Locate the cell with the specified text and output its [x, y] center coordinate. 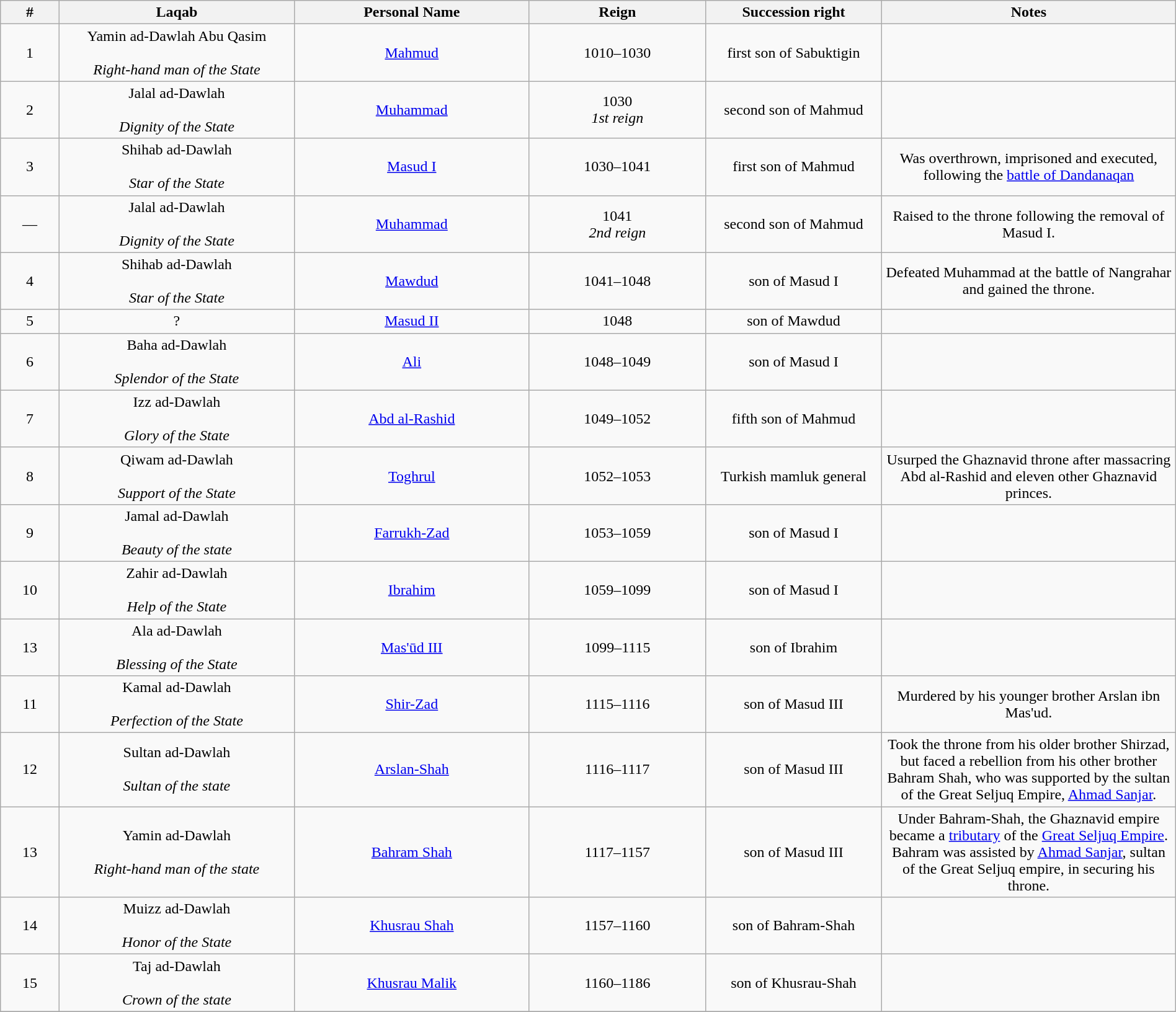
1049–1052 [617, 419]
son of Khusrau-Shah [793, 983]
1157–1160 [617, 926]
Raised to the throne following the removal of Masud I. [1029, 224]
5 [30, 321]
1048 [617, 321]
10301st reign [617, 110]
Sultan ad-DawlahSultan of the state [176, 770]
12 [30, 770]
1059–1099 [617, 590]
1052–1053 [617, 476]
Yamin ad-Dawlah Abu QasimRight-hand man of the State [176, 53]
son of Mawdud [793, 321]
1 [30, 53]
Murdered by his younger brother Arslan ibn Mas'ud. [1029, 704]
1116–1117 [617, 770]
15 [30, 983]
Notes [1029, 12]
Mahmud [412, 53]
Defeated Muhammad at the battle of Nangrahar and gained the throne. [1029, 281]
Usurped the Ghaznavid throne after massacring Abd al-Rashid and eleven other Ghaznavid princes. [1029, 476]
— [30, 224]
fifth son of Mahmud [793, 419]
? [176, 321]
3 [30, 167]
Baha ad-DawlahSplendor of the State [176, 362]
10412nd reign [617, 224]
first son of Sabuktigin [793, 53]
Ala ad-DawlahBlessing of the State [176, 647]
# [30, 12]
10 [30, 590]
Reign [617, 12]
Turkish mamluk general [793, 476]
1010–1030 [617, 53]
Masud I [412, 167]
4 [30, 281]
1099–1115 [617, 647]
9 [30, 533]
Yamin ad-DawlahRight-hand man of the state [176, 852]
8 [30, 476]
1115–1116 [617, 704]
Mas'ūd III [412, 647]
14 [30, 926]
1053–1059 [617, 533]
Qiwam ad-DawlahSupport of the State [176, 476]
Ali [412, 362]
Khusrau Shah [412, 926]
Toghrul [412, 476]
1117–1157 [617, 852]
Arslan-Shah [412, 770]
1030–1041 [617, 167]
Farrukh-Zad [412, 533]
1041–1048 [617, 281]
Taj ad-DawlahCrown of the state [176, 983]
2 [30, 110]
Masud II [412, 321]
Abd al-Rashid [412, 419]
6 [30, 362]
7 [30, 419]
Jamal ad-DawlahBeauty of the state [176, 533]
Laqab [176, 12]
Bahram Shah [412, 852]
11 [30, 704]
1160–1186 [617, 983]
Muizz ad-DawlahHonor of the State [176, 926]
Zahir ad-DawlahHelp of the State [176, 590]
son of Ibrahim [793, 647]
Was overthrown, imprisoned and executed, following the battle of Dandanaqan [1029, 167]
Khusrau Malik [412, 983]
Izz ad-DawlahGlory of the State [176, 419]
son of Bahram-Shah [793, 926]
Succession right [793, 12]
Kamal ad-DawlahPerfection of the State [176, 704]
Ibrahim [412, 590]
Personal Name [412, 12]
1048–1049 [617, 362]
first son of Mahmud [793, 167]
Shir-Zad [412, 704]
Mawdud [412, 281]
